Detect which cell encompasses the target text, then output its (x, y) center coordinate. 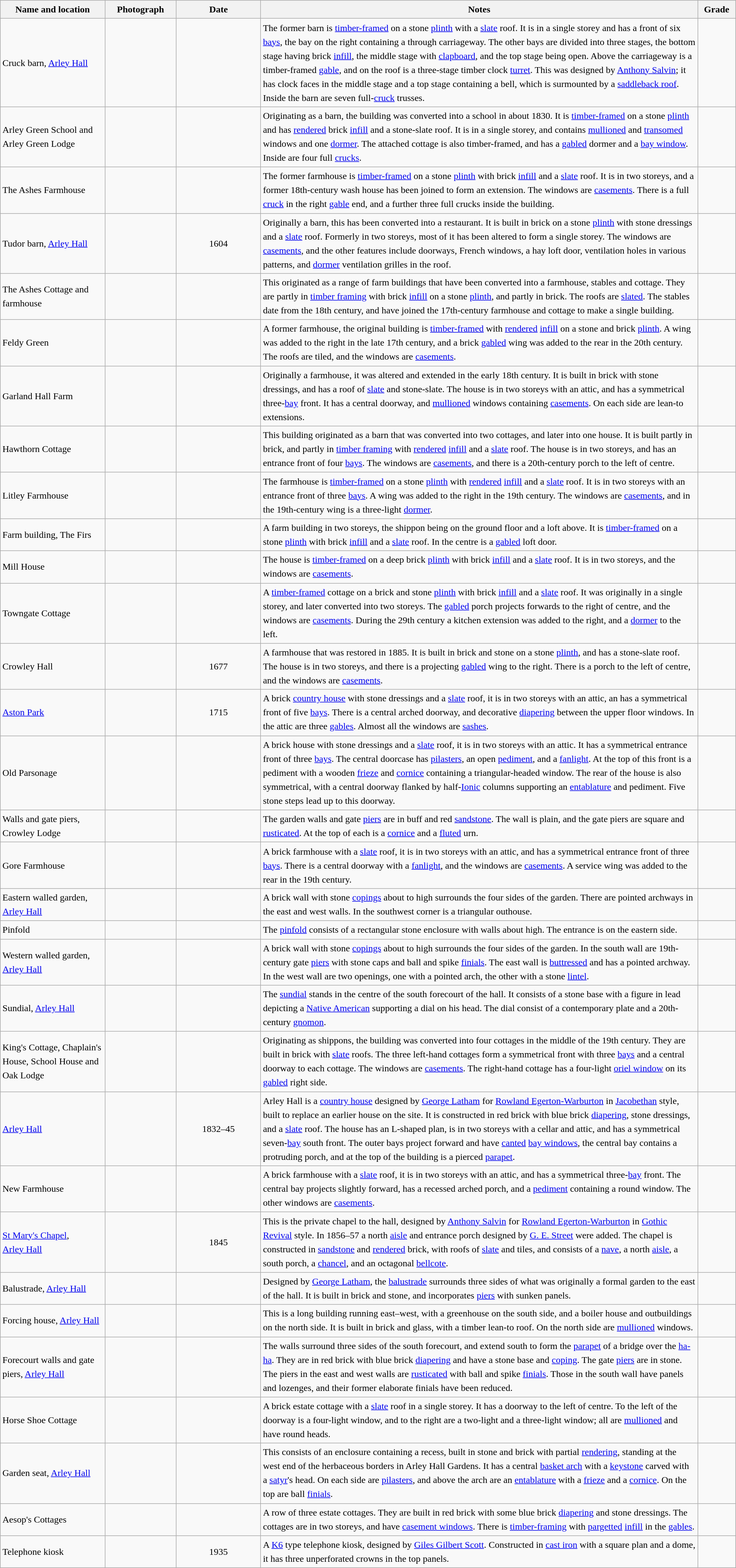
Old Parsonage (53, 773)
Crowley Hall (53, 666)
The Ashes Farmhouse (53, 190)
1832–45 (219, 1128)
Gore Farmhouse (53, 865)
Name and location (53, 9)
Grade (717, 9)
Forecourt walls and gate piers, Arley Hall (53, 1367)
1845 (219, 1242)
Garden seat, Arley Hall (53, 1473)
Tudor barn, Arley Hall (53, 243)
The pinfold consists of a rectangular stone enclosure with walls about high. The entrance is on the eastern side. (479, 930)
The Ashes Cottage and farmhouse (53, 297)
Telephone kiosk (53, 1552)
Date (219, 9)
Horse Shoe Cottage (53, 1420)
Hawthorn Cottage (53, 449)
Aesop's Cottages (53, 1520)
New Farmhouse (53, 1189)
Notes (479, 9)
Cruck barn, Arley Hall (53, 63)
1935 (219, 1552)
Pinfold (53, 930)
Litley Farmhouse (53, 495)
1715 (219, 713)
Forcing house, Arley Hall (53, 1320)
King's Cottage, Chaplain's House, School House and Oak Lodge (53, 1062)
Walls and gate piers,Crowley Lodge (53, 826)
Towngate Cottage (53, 614)
1677 (219, 666)
Balustrade, Arley Hall (53, 1288)
The house is timber-framed on a deep brick plinth with brick infill and a slate roof. It is in two storeys, and the windows are casements. (479, 567)
Aston Park (53, 713)
Farm building, The Firs (53, 534)
Photograph (141, 9)
Arley Green School and Arley Green Lodge (53, 137)
Feldy Green (53, 342)
1604 (219, 243)
Eastern walled garden,Arley Hall (53, 905)
Sundial, Arley Hall (53, 1008)
Garland Hall Farm (53, 396)
Western walled garden,Arley Hall (53, 962)
Arley Hall (53, 1128)
Mill House (53, 567)
St Mary's Chapel,Arley Hall (53, 1242)
